Scan for the cell matching the given text and deliver its [X, Y] coordinate at center. 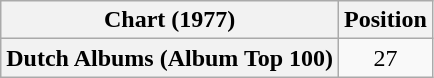
27 [386, 58]
Position [386, 20]
Dutch Albums (Album Top 100) [170, 58]
Chart (1977) [170, 20]
